Determine the [X, Y] coordinate at the center of the cell enclosing the given text.  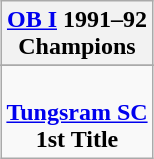
Tungsram SC1st Title [77, 112]
OB I 1991–92Champions [77, 34]
